Find where the given text appears and provide that cell's center as (X, Y) coordinate. 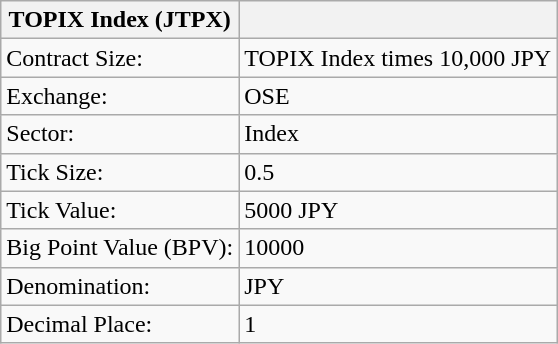
Tick Value: (120, 210)
TOPIX Index (JTPX) (120, 20)
Decimal Place: (120, 324)
10000 (398, 248)
OSE (398, 96)
Denomination: (120, 286)
Index (398, 134)
0.5 (398, 172)
1 (398, 324)
JPY (398, 286)
5000 JPY (398, 210)
TOPIX Index times 10,000 JPY (398, 58)
Big Point Value (BPV): (120, 248)
Contract Size: (120, 58)
Tick Size: (120, 172)
Sector: (120, 134)
Exchange: (120, 96)
